Locate the cell with the specified text and output its [X, Y] center coordinate. 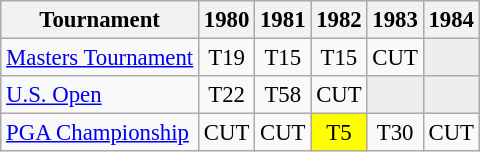
T22 [227, 95]
Tournament [100, 20]
T58 [283, 95]
PGA Championship [100, 133]
1981 [283, 20]
U.S. Open [100, 95]
T30 [395, 133]
1983 [395, 20]
Masters Tournament [100, 58]
T19 [227, 58]
1982 [339, 20]
T5 [339, 133]
1984 [451, 20]
1980 [227, 20]
